Scan for the cell matching the given text and deliver its (X, Y) coordinate at center. 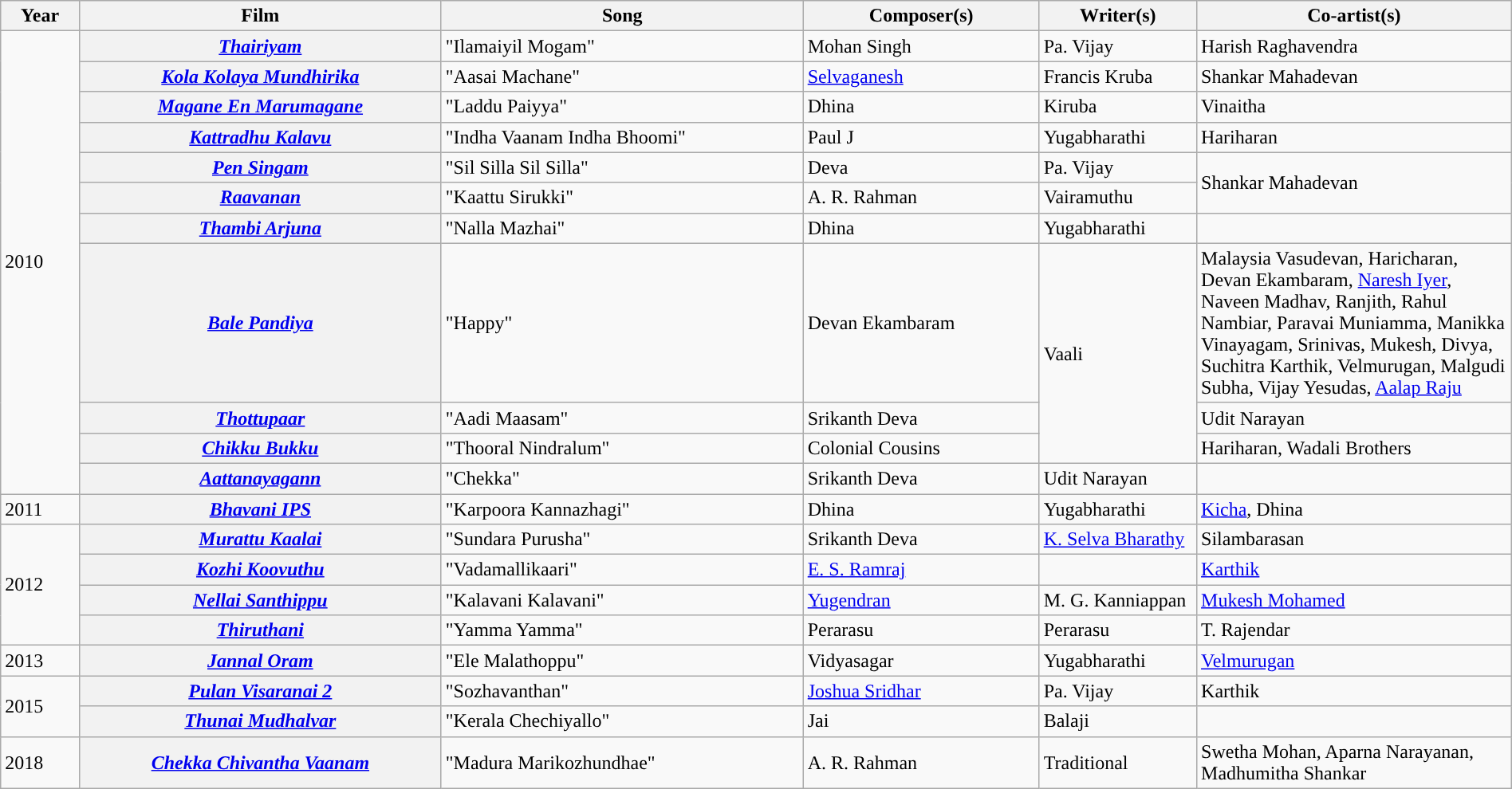
Chekka Chivantha Vaanam (260, 762)
"Kerala Chechiyallo" (622, 721)
Aattanayagann (260, 478)
"Madura Marikozhundhae" (622, 762)
Pulan Visaranai 2 (260, 691)
Chikku Bukku (260, 448)
K. Selva Bharathy (1118, 540)
Murattu Kaalai (260, 540)
T. Rajendar (1354, 630)
Thottupaar (260, 418)
2010 (40, 263)
"Chekka" (622, 478)
Thairiyam (260, 46)
Kola Kolaya Mundhirika (260, 77)
Mukesh Mohamed (1354, 600)
E. S. Ramraj (921, 570)
Kiruba (1118, 107)
M. G. Kanniappan (1118, 600)
Nellai Santhippu (260, 600)
Kattradhu Kalavu (260, 137)
"Ilamaiyil Mogam" (622, 46)
Bale Pandiya (260, 323)
Composer(s) (921, 16)
"Karpoora Kannazhagi" (622, 509)
Jai (921, 721)
Harish Raghavendra (1354, 46)
Writer(s) (1118, 16)
Colonial Cousins (921, 448)
2013 (40, 661)
Paul J (921, 137)
"Vadamallikaari" (622, 570)
Hariharan, Wadali Brothers (1354, 448)
"Kaattu Sirukki" (622, 198)
Selvaganesh (921, 77)
Mohan Singh (921, 46)
2012 (40, 585)
Song (622, 16)
"Nalla Mazhai" (622, 228)
Swetha Mohan, Aparna Narayanan, Madhumitha Shankar (1354, 762)
Thiruthani (260, 630)
2011 (40, 509)
Velmurugan (1354, 661)
Kicha, Dhina (1354, 509)
Thunai Mudhalvar (260, 721)
Vairamuthu (1118, 198)
Thambi Arjuna (260, 228)
"Sozhavanthan" (622, 691)
Vaali (1118, 353)
"Kalavani Kalavani" (622, 600)
Vidyasagar (921, 661)
Co-artist(s) (1354, 16)
Joshua Sridhar (921, 691)
Devan Ekambaram (921, 323)
Year (40, 16)
"Thooral Nindralum" (622, 448)
Traditional (1118, 762)
"Aadi Maasam" (622, 418)
Bhavani IPS (260, 509)
"Sil Silla Sil Silla" (622, 167)
Vinaitha (1354, 107)
Yugendran (921, 600)
"Yamma Yamma" (622, 630)
Kozhi Koovuthu (260, 570)
"Aasai Machane" (622, 77)
"Laddu Paiyya" (622, 107)
Raavanan (260, 198)
"Happy" (622, 323)
Balaji (1118, 721)
Hariharan (1354, 137)
"Ele Malathoppu" (622, 661)
Film (260, 16)
Deva (921, 167)
Pen Singam (260, 167)
Francis Kruba (1118, 77)
Jannal Oram (260, 661)
2015 (40, 706)
2018 (40, 762)
Magane En Marumagane (260, 107)
"Indha Vaanam Indha Bhoomi" (622, 137)
"Sundara Purusha" (622, 540)
Silambarasan (1354, 540)
